Return the [X, Y] coordinate for the center point of the cell that contains the specified text.  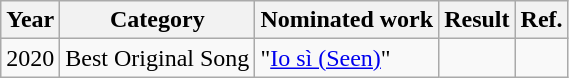
Best Original Song [158, 58]
Nominated work [347, 20]
Ref. [542, 20]
2020 [30, 58]
Result [477, 20]
Year [30, 20]
Category [158, 20]
"Io sì (Seen)" [347, 58]
